Provide the [X, Y] coordinate of the cell's center where the given text is located.  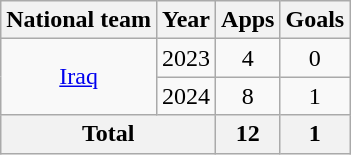
National team [79, 20]
Iraq [79, 77]
Apps [248, 20]
2024 [186, 96]
Total [108, 134]
Year [186, 20]
8 [248, 96]
4 [248, 58]
2023 [186, 58]
0 [315, 58]
12 [248, 134]
Goals [315, 20]
